Pinpoint the cell where the given text exists, returning its [x, y] midpoint coordinate. 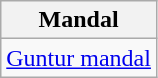
Guntur mandal [79, 58]
Mandal [79, 20]
